Pinpoint the cell where the given text exists, returning its (x, y) midpoint coordinate. 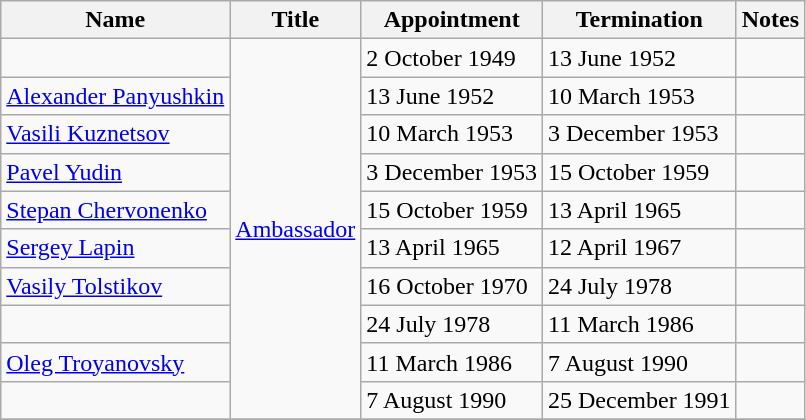
Name (116, 20)
12 April 1967 (639, 248)
Vasili Kuznetsov (116, 134)
Ambassador (296, 230)
Termination (639, 20)
Notes (770, 20)
Stepan Chervonenko (116, 210)
Vasily Tolstikov (116, 286)
2 October 1949 (452, 58)
25 December 1991 (639, 400)
Title (296, 20)
Appointment (452, 20)
16 October 1970 (452, 286)
Alexander Panyushkin (116, 96)
Pavel Yudin (116, 172)
Oleg Troyanovsky (116, 362)
Sergey Lapin (116, 248)
